From the cell containing the given text, extract its center point as (X, Y) coordinate. 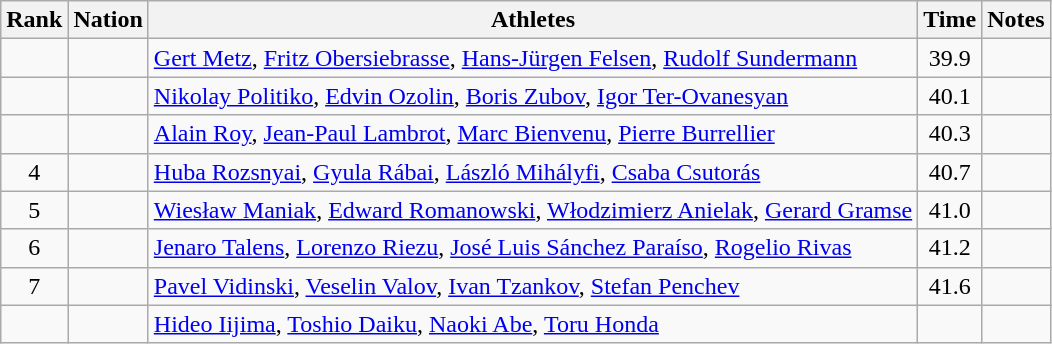
Pavel Vidinski, Veselin Valov, Ivan Tzankov, Stefan Penchev (532, 286)
40.1 (950, 96)
Wiesław Maniak, Edward Romanowski, Włodzimierz Anielak, Gerard Gramse (532, 210)
Nikolay Politiko, Edvin Ozolin, Boris Zubov, Igor Ter-Ovanesyan (532, 96)
7 (34, 286)
41.2 (950, 248)
4 (34, 172)
39.9 (950, 58)
Alain Roy, Jean-Paul Lambrot, Marc Bienvenu, Pierre Burrellier (532, 134)
5 (34, 210)
Jenaro Talens, Lorenzo Riezu, José Luis Sánchez Paraíso, Rogelio Rivas (532, 248)
Rank (34, 20)
Gert Metz, Fritz Obersiebrasse, Hans-Jürgen Felsen, Rudolf Sundermann (532, 58)
Athletes (532, 20)
40.7 (950, 172)
Hideo Iijima, Toshio Daiku, Naoki Abe, Toru Honda (532, 324)
Time (950, 20)
Nation (108, 20)
41.0 (950, 210)
40.3 (950, 134)
6 (34, 248)
Huba Rozsnyai, Gyula Rábai, László Mihályfi, Csaba Csutorás (532, 172)
Notes (1016, 20)
41.6 (950, 286)
